Capture the cell that displays the provided text and extract its [x, y] central coordinate. 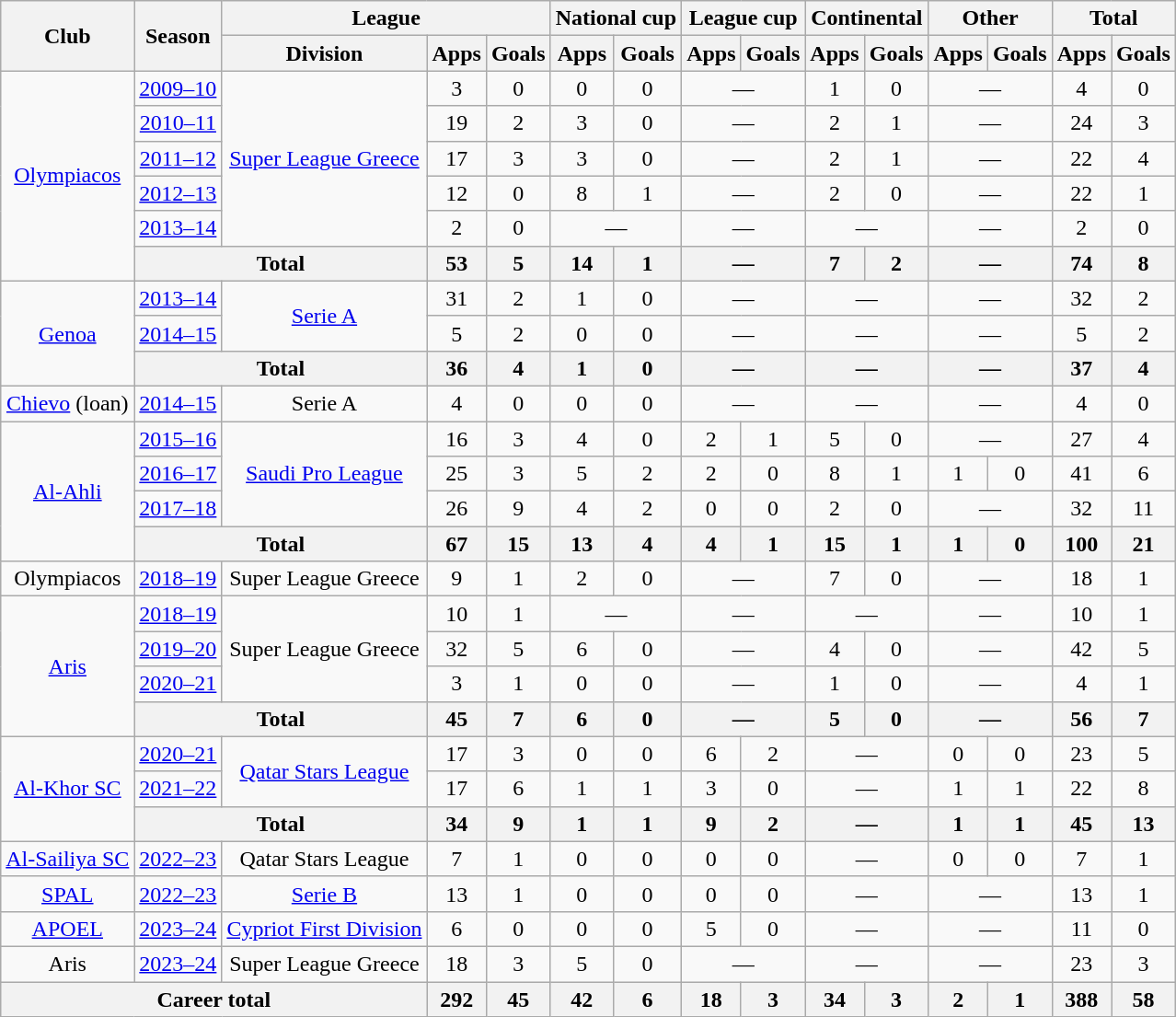
21 [1144, 544]
36 [456, 368]
16 [456, 439]
12 [456, 193]
292 [456, 999]
Genoa [68, 333]
League [386, 18]
Career total [213, 999]
Serie B [324, 894]
2016–17 [179, 474]
2015–16 [179, 439]
Al-Ahli [68, 491]
Al-Khor SC [68, 789]
2009–10 [179, 88]
27 [1081, 439]
Cypriot First Division [324, 929]
74 [1081, 263]
Division [324, 53]
APOEL [68, 929]
Chievo (loan) [68, 403]
National cup [616, 18]
SPAL [68, 894]
31 [456, 298]
388 [1081, 999]
24 [1081, 123]
19 [456, 123]
41 [1081, 474]
2017–18 [179, 509]
67 [456, 544]
58 [1144, 999]
25 [456, 474]
Al-Sailiya SC [68, 859]
2012–13 [179, 193]
37 [1081, 368]
2021–22 [179, 789]
2010–11 [179, 123]
26 [456, 509]
2019–20 [179, 649]
53 [456, 263]
League cup [744, 18]
14 [582, 263]
100 [1081, 544]
Season [179, 36]
2011–12 [179, 158]
Saudi Pro League [324, 474]
Continental [867, 18]
Other [990, 18]
56 [1081, 719]
Club [68, 36]
